Scan for the cell matching the given text and deliver its (x, y) coordinate at center. 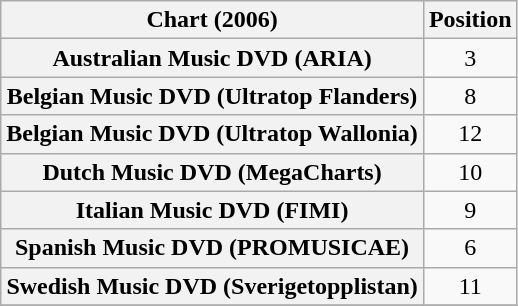
Italian Music DVD (FIMI) (212, 210)
9 (470, 210)
Chart (2006) (212, 20)
10 (470, 172)
Belgian Music DVD (Ultratop Flanders) (212, 96)
Belgian Music DVD (Ultratop Wallonia) (212, 134)
Dutch Music DVD (MegaCharts) (212, 172)
11 (470, 286)
Spanish Music DVD (PROMUSICAE) (212, 248)
Australian Music DVD (ARIA) (212, 58)
3 (470, 58)
Position (470, 20)
8 (470, 96)
Swedish Music DVD (Sverigetopplistan) (212, 286)
12 (470, 134)
6 (470, 248)
